Locate the cell with the specified text and output its (x, y) center coordinate. 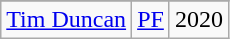
PF (151, 20)
2020 (198, 20)
Tim Duncan (66, 20)
